Locate the cell with the specified text and output its [X, Y] center coordinate. 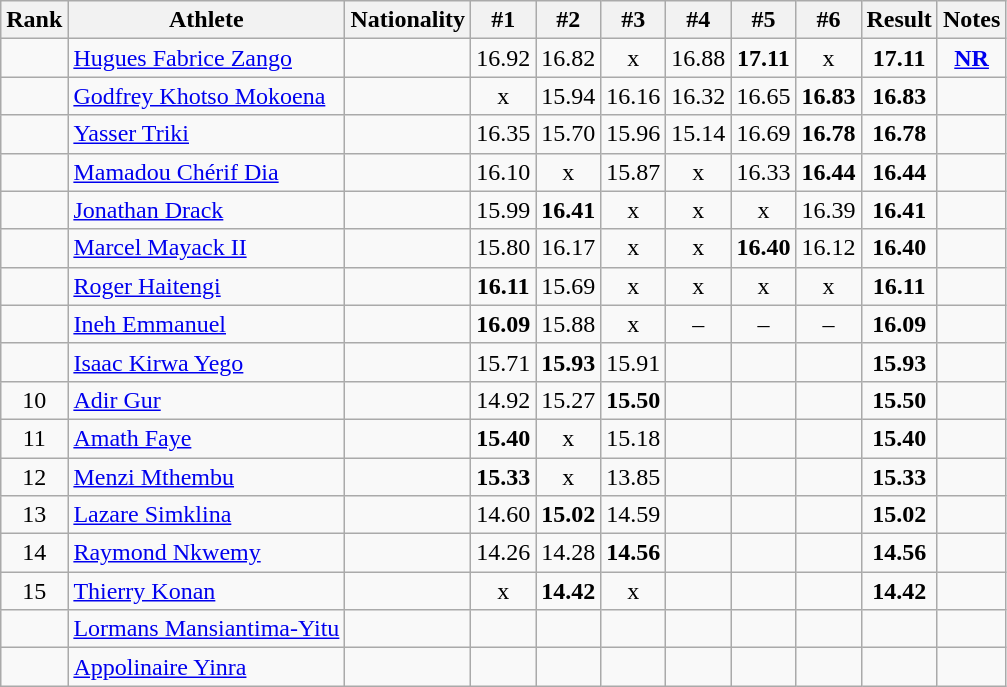
Notes [971, 20]
Adir Gur [206, 400]
16.39 [828, 210]
NR [971, 58]
16.65 [764, 96]
Godfrey Khotso Mokoena [206, 96]
Lormans Mansiantima-Yitu [206, 629]
#1 [504, 20]
15.69 [568, 286]
15.96 [634, 134]
Nationality [408, 20]
15.14 [698, 134]
16.92 [504, 58]
Jonathan Drack [206, 210]
14.26 [504, 553]
15.91 [634, 362]
14.28 [568, 553]
16.69 [764, 134]
15 [34, 591]
15.87 [634, 172]
15.88 [568, 324]
Amath Faye [206, 438]
Rank [34, 20]
Hugues Fabrice Zango [206, 58]
Appolinaire Yinra [206, 667]
#4 [698, 20]
16.82 [568, 58]
16.88 [698, 58]
16.32 [698, 96]
Isaac Kirwa Yego [206, 362]
13 [34, 515]
12 [34, 477]
Roger Haitengi [206, 286]
15.70 [568, 134]
Menzi Mthembu [206, 477]
Marcel Mayack II [206, 248]
Yasser Triki [206, 134]
#6 [828, 20]
15.27 [568, 400]
10 [34, 400]
11 [34, 438]
15.18 [634, 438]
#2 [568, 20]
16.35 [504, 134]
Athlete [206, 20]
Ineh Emmanuel [206, 324]
15.94 [568, 96]
16.12 [828, 248]
16.10 [504, 172]
15.71 [504, 362]
14.60 [504, 515]
15.99 [504, 210]
Thierry Konan [206, 591]
Lazare Simklina [206, 515]
Result [899, 20]
13.85 [634, 477]
14.92 [504, 400]
16.33 [764, 172]
#3 [634, 20]
15.80 [504, 248]
16.16 [634, 96]
Raymond Nkwemy [206, 553]
16.17 [568, 248]
14.59 [634, 515]
14 [34, 553]
Mamadou Chérif Dia [206, 172]
#5 [764, 20]
